Determine the (x, y) coordinate at the center of the cell enclosing the given text.  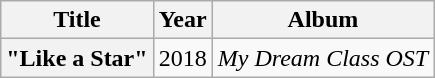
"Like a Star" (77, 58)
Album (323, 20)
My Dream Class OST (323, 58)
Year (182, 20)
2018 (182, 58)
Title (77, 20)
